Pinpoint the cell where the given text exists, returning its (X, Y) midpoint coordinate. 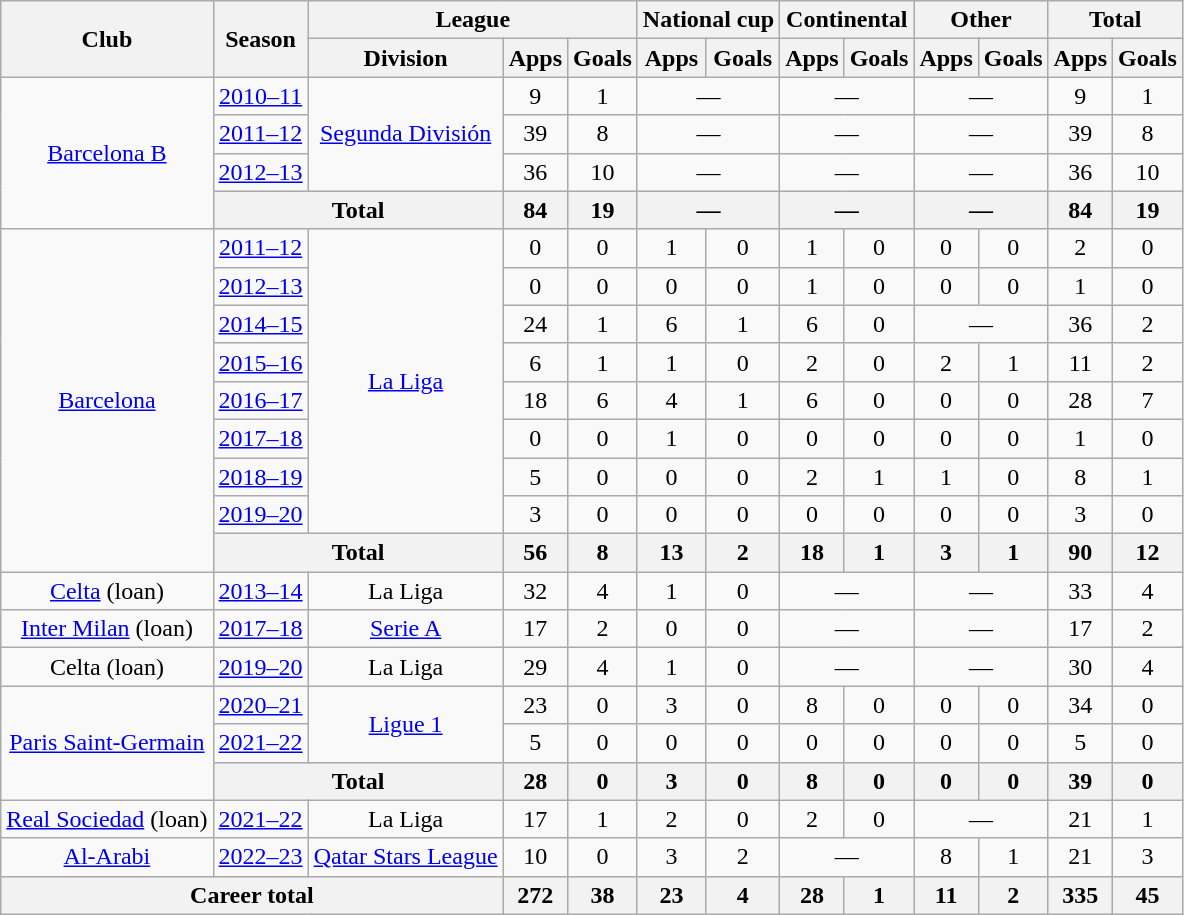
2018–19 (260, 477)
90 (1080, 553)
Career total (252, 895)
7 (1148, 400)
Season (260, 39)
Club (107, 39)
Qatar Stars League (406, 857)
24 (535, 324)
Other (981, 20)
Division (406, 58)
National cup (708, 20)
272 (535, 895)
Barcelona (107, 400)
Al-Arabi (107, 857)
45 (1148, 895)
2010–11 (260, 96)
2016–17 (260, 400)
30 (1080, 667)
33 (1080, 591)
13 (671, 553)
Barcelona B (107, 153)
2020–21 (260, 705)
2015–16 (260, 362)
Continental (847, 20)
56 (535, 553)
League (472, 20)
Serie A (406, 629)
335 (1080, 895)
38 (603, 895)
12 (1148, 553)
Real Sociedad (loan) (107, 819)
29 (535, 667)
Segunda División (406, 134)
Inter Milan (loan) (107, 629)
Ligue 1 (406, 724)
Paris Saint-Germain (107, 743)
34 (1080, 705)
2022–23 (260, 857)
32 (535, 591)
2013–14 (260, 591)
2014–15 (260, 324)
